Scan for the cell matching the given text and deliver its [X, Y] coordinate at center. 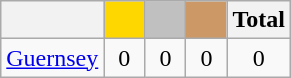
Guernsey [52, 58]
Total [259, 20]
